Capture the cell that displays the provided text and extract its [X, Y] central coordinate. 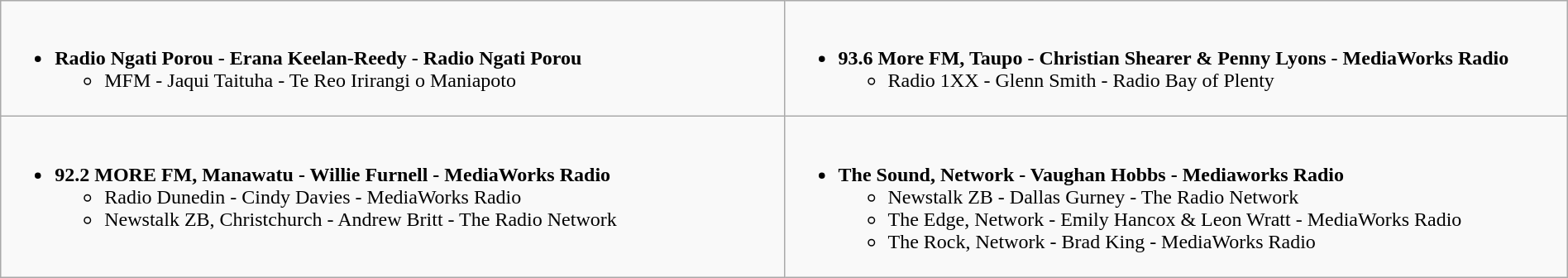
93.6 More FM, Taupo - Christian Shearer & Penny Lyons - MediaWorks RadioRadio 1XX - Glenn Smith - Radio Bay of Plenty [1176, 59]
Radio Ngati Porou - Erana Keelan-Reedy - Radio Ngati PorouMFM - Jaqui Taituha - Te Reo Irirangi o Maniapoto [392, 59]
